Extract the (X, Y) coordinate from the center of the cell holding the provided text.  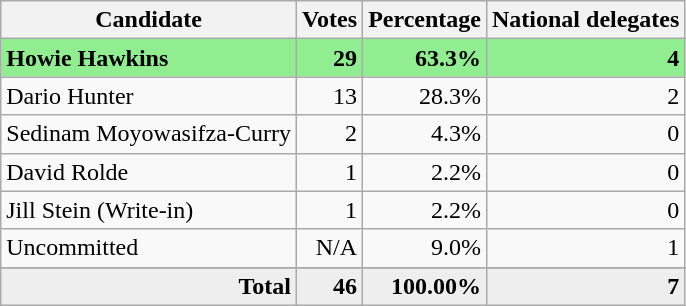
Candidate (149, 20)
Sedinam Moyowasifza-Curry (149, 134)
Dario Hunter (149, 96)
Total (149, 286)
N/A (329, 248)
46 (329, 286)
Howie Hawkins (149, 58)
13 (329, 96)
7 (585, 286)
9.0% (425, 248)
29 (329, 58)
63.3% (425, 58)
National delegates (585, 20)
David Rolde (149, 172)
Jill Stein (Write-in) (149, 210)
Percentage (425, 20)
Votes (329, 20)
100.00% (425, 286)
4 (585, 58)
Uncommitted (149, 248)
4.3% (425, 134)
28.3% (425, 96)
